Return [x, y] of the center of cell containing provided text 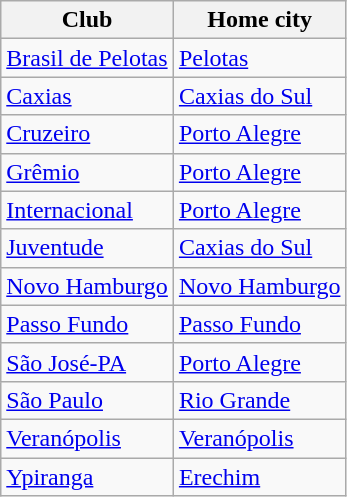
São Paulo [88, 400]
São José-PA [88, 362]
Caxias [88, 96]
Internacional [88, 210]
Ypiranga [88, 477]
Brasil de Pelotas [88, 58]
Rio Grande [260, 400]
Home city [260, 20]
Erechim [260, 477]
Club [88, 20]
Cruzeiro [88, 134]
Pelotas [260, 58]
Juventude [88, 248]
Grêmio [88, 172]
